Output the [X, Y] coordinate of the center of the cell containing the given text.  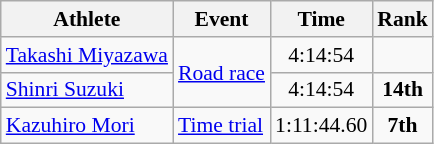
Shinri Suzuki [87, 90]
Event [222, 19]
Athlete [87, 19]
Takashi Miyazawa [87, 55]
Road race [222, 72]
Time trial [222, 126]
14th [402, 90]
7th [402, 126]
1:11:44.60 [321, 126]
Kazuhiro Mori [87, 126]
Time [321, 19]
Rank [402, 19]
